Output the [X, Y] coordinate of the center of the cell containing the given text.  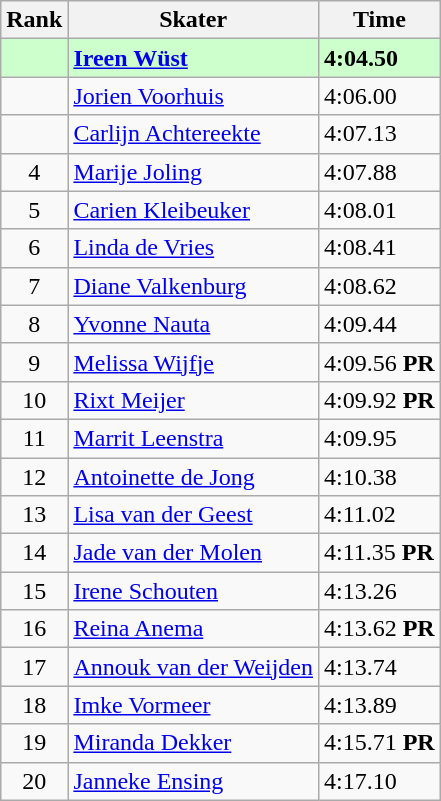
4:09.92 PR [379, 400]
4:13.62 PR [379, 629]
4:11.02 [379, 515]
9 [34, 362]
11 [34, 438]
Lisa van der Geest [194, 515]
Rank [34, 20]
4 [34, 172]
15 [34, 591]
4:10.38 [379, 477]
20 [34, 781]
4:08.62 [379, 286]
Carlijn Achtereekte [194, 134]
8 [34, 324]
4:13.74 [379, 667]
Melissa Wijfje [194, 362]
Yvonne Nauta [194, 324]
Time [379, 20]
4:08.01 [379, 210]
12 [34, 477]
14 [34, 553]
Irene Schouten [194, 591]
Jade van der Molen [194, 553]
6 [34, 248]
Diane Valkenburg [194, 286]
4:17.10 [379, 781]
Jorien Voorhuis [194, 96]
Marrit Leenstra [194, 438]
Skater [194, 20]
4:04.50 [379, 58]
4:06.00 [379, 96]
13 [34, 515]
Antoinette de Jong [194, 477]
4:09.95 [379, 438]
Annouk van der Weijden [194, 667]
4:09.44 [379, 324]
19 [34, 743]
Rixt Meijer [194, 400]
Imke Vormeer [194, 705]
4:15.71 PR [379, 743]
4:13.89 [379, 705]
Marije Joling [194, 172]
16 [34, 629]
Linda de Vries [194, 248]
4:07.13 [379, 134]
Miranda Dekker [194, 743]
Reina Anema [194, 629]
4:11.35 PR [379, 553]
4:08.41 [379, 248]
Carien Kleibeuker [194, 210]
4:09.56 PR [379, 362]
4:13.26 [379, 591]
7 [34, 286]
Ireen Wüst [194, 58]
10 [34, 400]
17 [34, 667]
Janneke Ensing [194, 781]
5 [34, 210]
4:07.88 [379, 172]
18 [34, 705]
